Extract the (x, y) coordinate from the center of the cell holding the provided text.  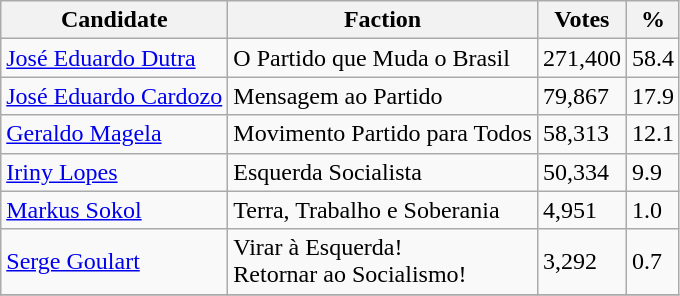
79,867 (582, 96)
Terra, Trabalho e Soberania (383, 210)
271,400 (582, 58)
Candidate (114, 20)
Votes (582, 20)
0.7 (652, 262)
Iriny Lopes (114, 172)
José Eduardo Dutra (114, 58)
50,334 (582, 172)
Faction (383, 20)
1.0 (652, 210)
12.1 (652, 134)
Mensagem ao Partido (383, 96)
9.9 (652, 172)
Movimento Partido para Todos (383, 134)
Esquerda Socialista (383, 172)
Virar à Esquerda!Retornar ao Socialismo! (383, 262)
Serge Goulart (114, 262)
58.4 (652, 58)
Markus Sokol (114, 210)
4,951 (582, 210)
José Eduardo Cardozo (114, 96)
Geraldo Magela (114, 134)
3,292 (582, 262)
O Partido que Muda o Brasil (383, 58)
% (652, 20)
17.9 (652, 96)
58,313 (582, 134)
